Search for the cell housing the specified text and yield its (X, Y) center coordinate. 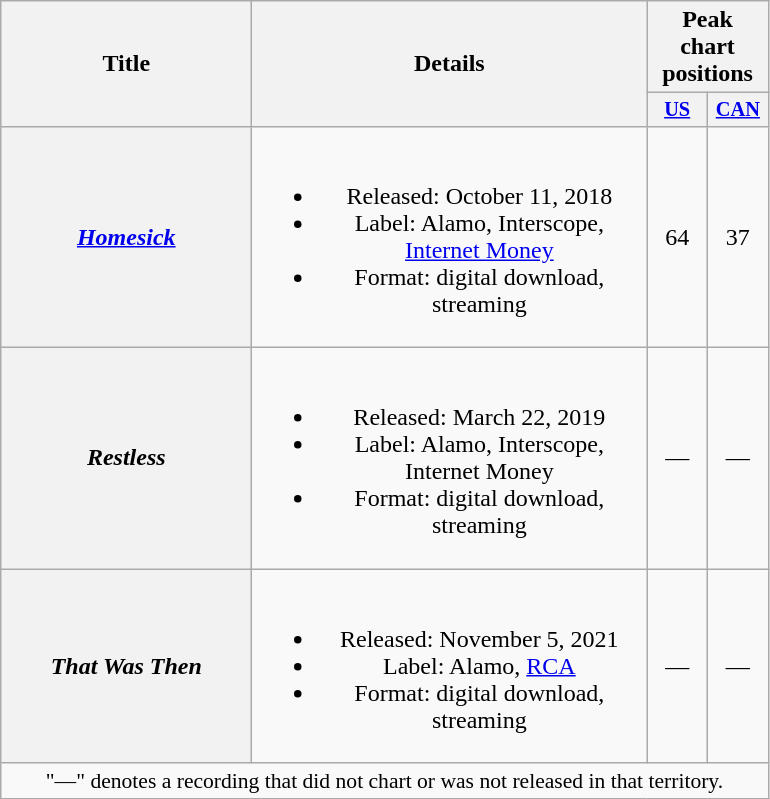
Peak chart positions (708, 47)
"—" denotes a recording that did not chart or was not released in that territory. (384, 781)
CAN (738, 110)
That Was Then (126, 666)
US (678, 110)
Homesick (126, 236)
37 (738, 236)
Details (450, 64)
64 (678, 236)
Title (126, 64)
Released: March 22, 2019Label: Alamo, Interscope, Internet MoneyFormat: digital download, streaming (450, 458)
Released: October 11, 2018Label: Alamo, Interscope, Internet MoneyFormat: digital download, streaming (450, 236)
Released: November 5, 2021Label: Alamo, RCAFormat: digital download, streaming (450, 666)
Restless (126, 458)
